Find where the given text appears and provide that cell's center as [x, y] coordinate. 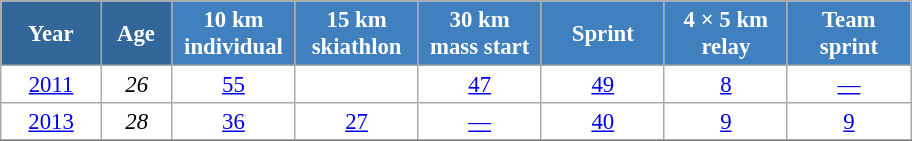
Team sprint [848, 34]
55 [234, 85]
10 km individual [234, 34]
40 [602, 122]
8 [726, 85]
2011 [52, 85]
Year [52, 34]
26 [136, 85]
28 [136, 122]
Sprint [602, 34]
30 km mass start [480, 34]
27 [356, 122]
4 × 5 km relay [726, 34]
Age [136, 34]
2013 [52, 122]
47 [480, 85]
15 km skiathlon [356, 34]
36 [234, 122]
49 [602, 85]
